Extract the (x, y) coordinate from the center of the cell holding the provided text.  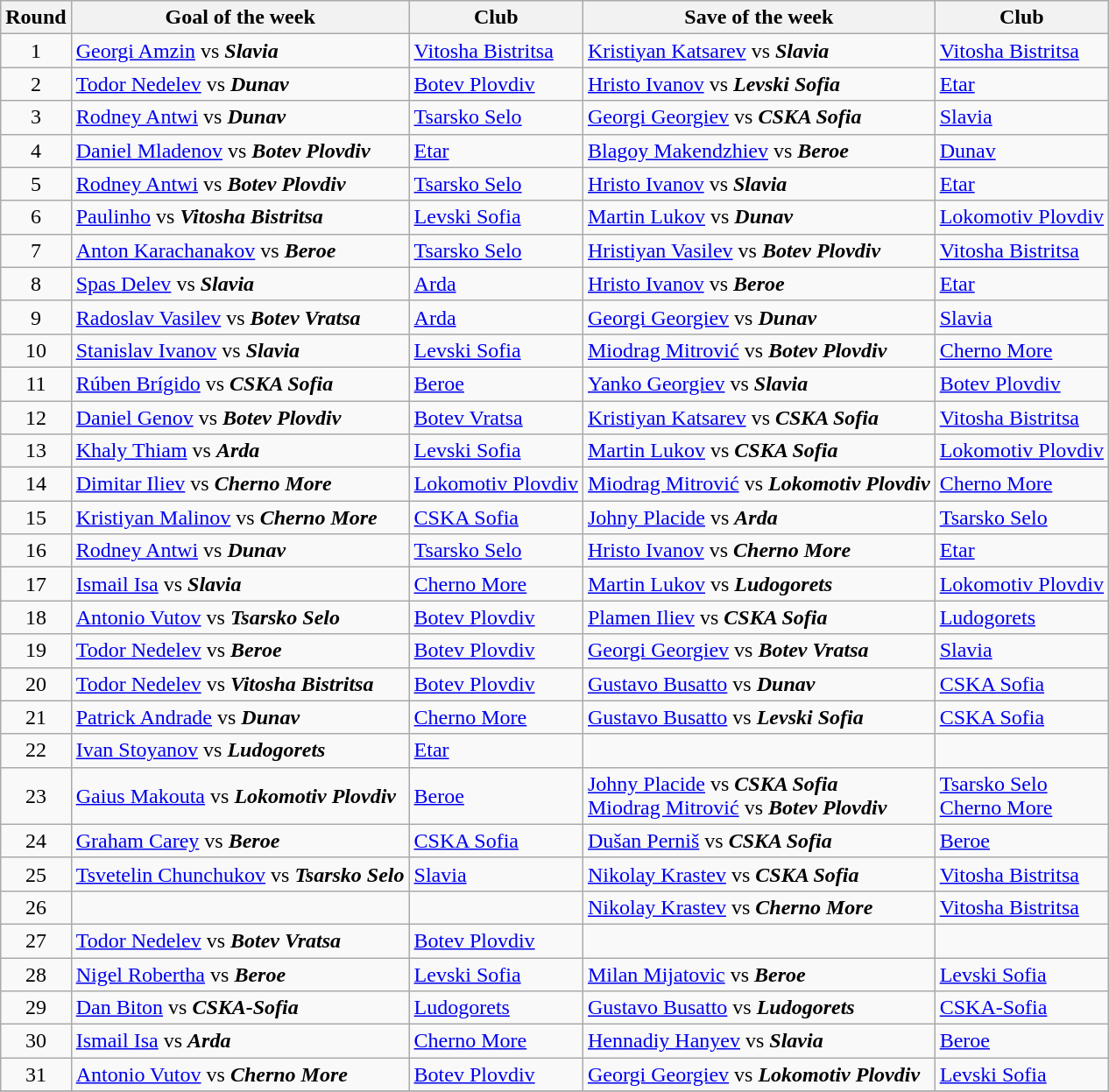
Georgi Georgiev vs Dunav (759, 317)
Gustavo Busatto vs Levski Sofia (759, 717)
Hristo Ivanov vs Slavia (759, 184)
Anton Karachanakov vs Beroe (240, 250)
Hristo Ivanov vs Cherno More (759, 551)
Martin Lukov vs Dunav (759, 217)
Martin Lukov vs CSKA Sofia (759, 451)
Daniel Mladenov vs Botev Plovdiv (240, 151)
Khaly Thiam vs Arda (240, 451)
Gaius Makouta vs Lokomotiv Plovdiv (240, 795)
Round (36, 18)
Tsvetelin Chunchukov vs Tsarsko Selo (240, 874)
Dan Biton vs CSKA-Sofia (240, 1008)
Todor Nedelev vs Botev Vratsa (240, 941)
Hristo Ivanov vs Levski Sofia (759, 84)
Todor Nedelev vs Vitosha Bistritsa (240, 684)
Graham Carey vs Beroe (240, 841)
18 (36, 617)
Milan Mijatovic vs Beroe (759, 975)
Ismail Isa vs Arda (240, 1041)
14 (36, 484)
Dimitar Iliev vs Cherno More (240, 484)
17 (36, 584)
Goal of the week (240, 18)
Plamen Iliev vs CSKA Sofia (759, 617)
Nikolay Krastev vs Cherno More (759, 907)
2 (36, 84)
Georgi Georgiev vs Lokomotiv Plovdiv (759, 1074)
8 (36, 284)
Gustavo Busatto vs Ludogorets (759, 1008)
7 (36, 250)
Kristiyan Katsarev vs Slavia (759, 51)
29 (36, 1008)
Kristiyan Malinov vs Cherno More (240, 518)
CSKA-Sofia (1021, 1008)
Radoslav Vasilev vs Botev Vratsa (240, 317)
Dušan Perniš vs CSKA Sofia (759, 841)
Gustavo Busatto vs Dunav (759, 684)
20 (36, 684)
Miodrag Mitrović vs Lokomotiv Plovdiv (759, 484)
Hennadiy Hanyev vs Slavia (759, 1041)
27 (36, 941)
28 (36, 975)
Ismail Isa vs Slavia (240, 584)
Blagoy Makendzhiev vs Beroe (759, 151)
Antonio Vutov vs Tsarsko Selo (240, 617)
Save of the week (759, 18)
Todor Nedelev vs Dunav (240, 84)
Georgi Georgiev vs Botev Vratsa (759, 651)
Botev Vratsa (496, 418)
6 (36, 217)
Ivan Stoyanov vs Ludogorets (240, 750)
Nikolay Krastev vs CSKA Sofia (759, 874)
30 (36, 1041)
Miodrag Mitrović vs Botev Plovdiv (759, 350)
Rúben Brígido vs CSKA Sofia (240, 384)
Patrick Andrade vs Dunav (240, 717)
Antonio Vutov vs Cherno More (240, 1074)
22 (36, 750)
Hristiyan Vasilev vs Botev Plovdiv (759, 250)
Dunav (1021, 151)
25 (36, 874)
Nigel Robertha vs Beroe (240, 975)
21 (36, 717)
3 (36, 117)
16 (36, 551)
Stanislav Ivanov vs Slavia (240, 350)
Todor Nedelev vs Beroe (240, 651)
26 (36, 907)
Johny Placide vs Arda (759, 518)
11 (36, 384)
4 (36, 151)
1 (36, 51)
Yanko Georgiev vs Slavia (759, 384)
15 (36, 518)
Tsarsko SeloCherno More (1021, 795)
Paulinho vs Vitosha Bistritsa (240, 217)
Johny Placide vs CSKA Sofia Miodrag Mitrović vs Botev Plovdiv (759, 795)
Kristiyan Katsarev vs CSKA Sofia (759, 418)
24 (36, 841)
Georgi Amzin vs Slavia (240, 51)
31 (36, 1074)
Hristo Ivanov vs Beroe (759, 284)
23 (36, 795)
13 (36, 451)
Rodney Antwi vs Botev Plovdiv (240, 184)
9 (36, 317)
19 (36, 651)
Daniel Genov vs Botev Plovdiv (240, 418)
Martin Lukov vs Ludogorets (759, 584)
12 (36, 418)
10 (36, 350)
Spas Delev vs Slavia (240, 284)
Georgi Georgiev vs CSKA Sofia (759, 117)
5 (36, 184)
